Return the (X, Y) coordinate for the center point of the cell that contains the specified text.  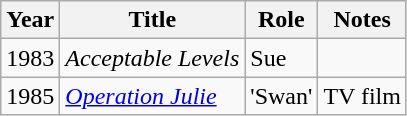
Year (30, 20)
'Swan' (282, 96)
1985 (30, 96)
Notes (362, 20)
Acceptable Levels (152, 58)
Role (282, 20)
Sue (282, 58)
Operation Julie (152, 96)
Title (152, 20)
1983 (30, 58)
TV film (362, 96)
